Capture the cell that displays the provided text and extract its [X, Y] central coordinate. 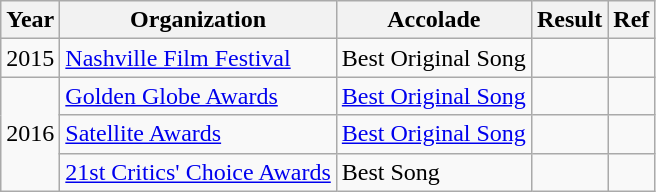
Golden Globe Awards [198, 96]
Result [569, 20]
Best Song [434, 172]
Organization [198, 20]
Year [30, 20]
2016 [30, 134]
2015 [30, 58]
Nashville Film Festival [198, 58]
Accolade [434, 20]
Satellite Awards [198, 134]
21st Critics' Choice Awards [198, 172]
Ref [632, 20]
